Extract the [X, Y] coordinate from the center of the cell holding the provided text.  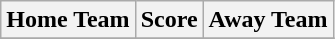
Away Team [268, 20]
Home Team [68, 20]
Score [169, 20]
